From the cell containing the given text, extract its center point as [x, y] coordinate. 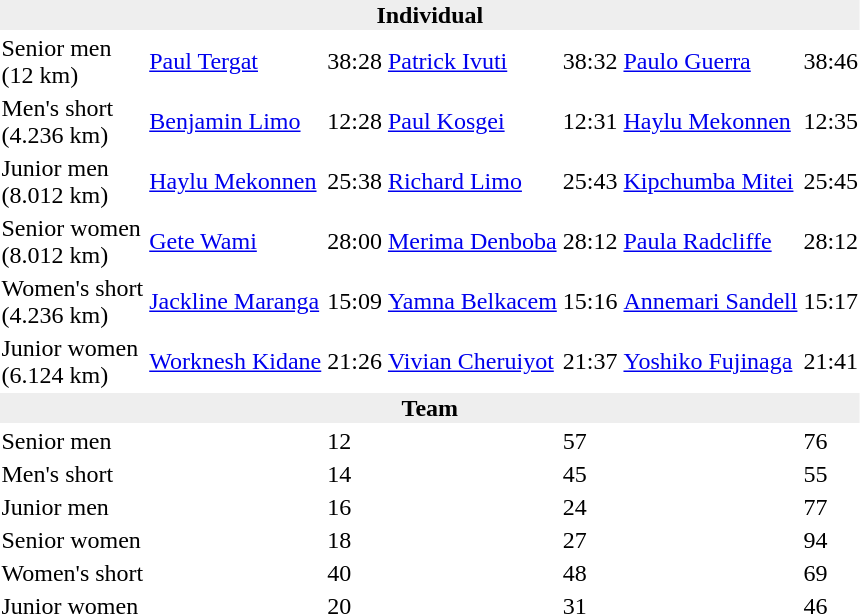
Annemari Sandell [710, 302]
Senior women [72, 540]
Benjamin Limo [236, 122]
Vivian Cheruiyot [472, 362]
Jackline Maranga [236, 302]
Senior women(8.012 km) [72, 242]
Patrick Ivuti [472, 62]
38:46 [831, 62]
24 [590, 507]
45 [590, 474]
Paul Tergat [236, 62]
57 [590, 441]
Junior women(6.124 km) [72, 362]
15:09 [355, 302]
Individual [430, 15]
25:38 [355, 182]
Men's short [72, 474]
25:45 [831, 182]
16 [355, 507]
48 [590, 573]
21:37 [590, 362]
12:31 [590, 122]
Yamna Belkacem [472, 302]
Paul Kosgei [472, 122]
76 [831, 441]
Junior men [72, 507]
Men's short(4.236 km) [72, 122]
94 [831, 540]
Richard Limo [472, 182]
Worknesh Kidane [236, 362]
Junior men(8.012 km) [72, 182]
Gete Wami [236, 242]
Yoshiko Fujinaga [710, 362]
25:43 [590, 182]
Merima Denboba [472, 242]
38:32 [590, 62]
27 [590, 540]
12:28 [355, 122]
Women's short [72, 573]
Women's short(4.236 km) [72, 302]
12:35 [831, 122]
38:28 [355, 62]
21:26 [355, 362]
55 [831, 474]
Team [430, 408]
40 [355, 573]
Senior men [72, 441]
69 [831, 573]
15:17 [831, 302]
12 [355, 441]
14 [355, 474]
Senior men(12 km) [72, 62]
Paulo Guerra [710, 62]
Paula Radcliffe [710, 242]
Kipchumba Mitei [710, 182]
21:41 [831, 362]
18 [355, 540]
77 [831, 507]
28:00 [355, 242]
15:16 [590, 302]
